Return the [X, Y] coordinate for the center point of the cell that contains the specified text.  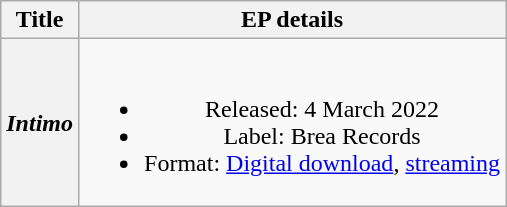
Released: 4 March 2022Label: Brea RecordsFormat: Digital download, streaming [292, 122]
EP details [292, 20]
Title [40, 20]
Intimo [40, 122]
